For the text-containing cell, return its midpoint in (x, y) coordinate format. 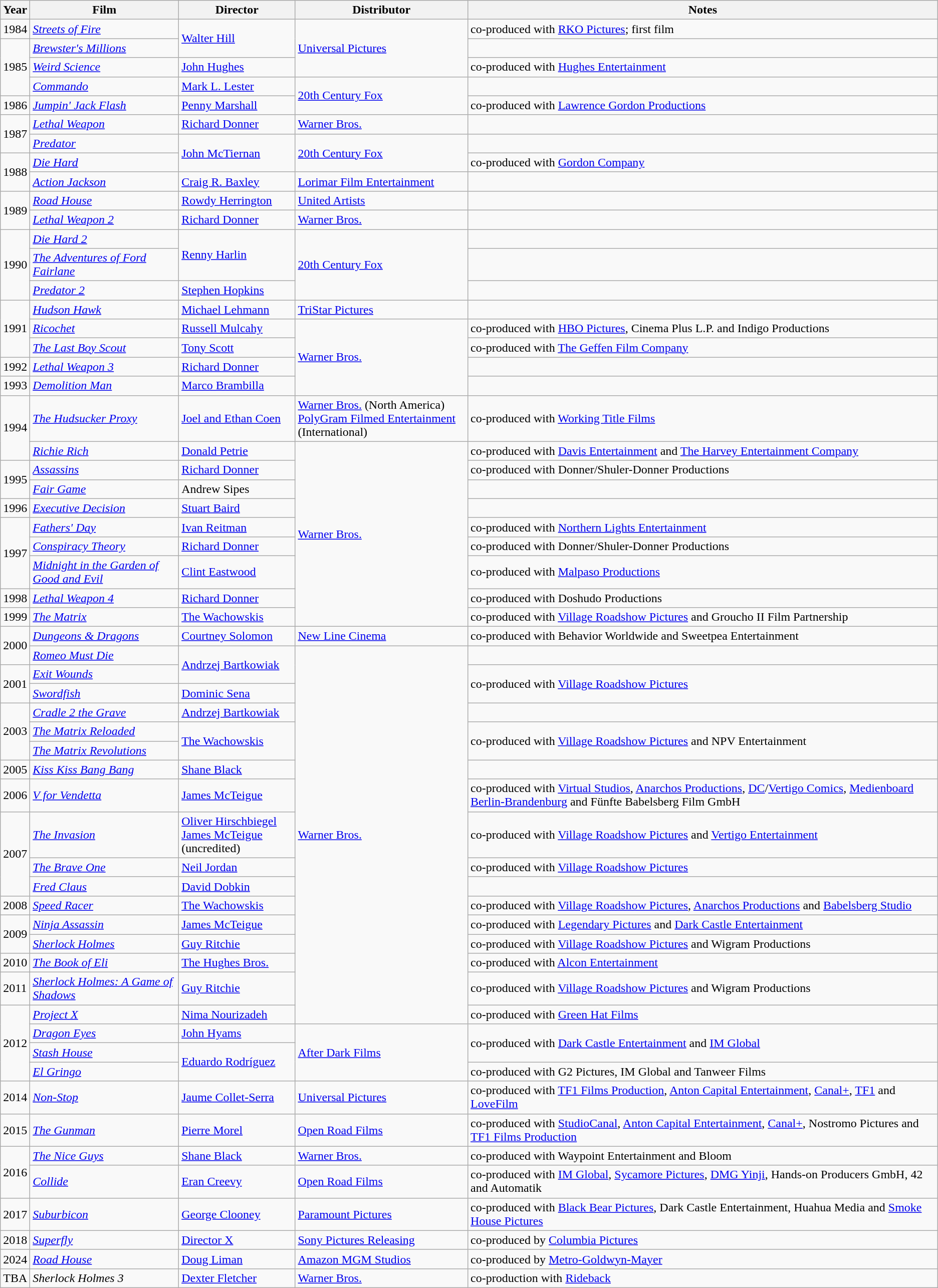
Rowdy Herrington (237, 200)
co-produced with Doshudo Productions (703, 598)
Director X (237, 1240)
2008 (15, 905)
1990 (15, 265)
1996 (15, 508)
The Hudsucker Proxy (104, 418)
Stash House (104, 1053)
Collide (104, 1181)
Mark L. Lester (237, 86)
The Matrix Reloaded (104, 731)
2001 (15, 684)
Midnight in the Garden of Good and Evil (104, 572)
Jaume Collet-Serra (237, 1097)
2015 (15, 1130)
Clint Eastwood (237, 572)
After Dark Films (382, 1053)
Weird Science (104, 67)
Pierre Morel (237, 1130)
Dragon Eyes (104, 1034)
1988 (15, 172)
co-production with Rideback (703, 1278)
2024 (15, 1259)
co-produced with G2 Pictures, IM Global and Tanweer Films (703, 1072)
Fair Game (104, 489)
Swordfish (104, 693)
1994 (15, 428)
TBA (15, 1278)
Lethal Weapon 3 (104, 367)
Renny Harlin (237, 255)
co-produced with TF1 Films Production, Anton Capital Entertainment, Canal+, TF1 and LoveFilm (703, 1097)
co-produced with IM Global, Sycamore Pictures, DMG Yinji, Hands-on Producers GmbH, 42 and Automatik (703, 1181)
Streets of Fire (104, 29)
2006 (15, 796)
Executive Decision (104, 508)
TriStar Pictures (382, 310)
Die Hard 2 (104, 239)
1989 (15, 210)
Fred Claus (104, 886)
Fathers' Day (104, 527)
Nima Nourizadeh (237, 1014)
co-produced with RKO Pictures; first film (703, 29)
The Matrix (104, 617)
Sony Pictures Releasing (382, 1240)
co-produced with Green Hat Films (703, 1014)
Predator 2 (104, 291)
co-produced with Working Title Films (703, 418)
2011 (15, 989)
1997 (15, 553)
1993 (15, 386)
Oliver HirschbiegelJames McTeigue (uncredited) (237, 835)
co-produced with Behavior Worldwide and Sweetpea Entertainment (703, 636)
1984 (15, 29)
2005 (15, 769)
Penny Marshall (237, 105)
United Artists (382, 200)
co-produced with Lawrence Gordon Productions (703, 105)
Lethal Weapon 2 (104, 219)
Distributor (382, 10)
co-produced with Malpaso Productions (703, 572)
Stuart Baird (237, 508)
Eran Creevy (237, 1181)
Craig R. Baxley (237, 181)
The Hughes Bros. (237, 963)
2017 (15, 1214)
Sherlock Holmes 3 (104, 1278)
2007 (15, 854)
Jumpin' Jack Flash (104, 105)
co-produced with The Geffen Film Company (703, 348)
John Hyams (237, 1034)
Kiss Kiss Bang Bang (104, 769)
Marco Brambilla (237, 386)
Lethal Weapon 4 (104, 598)
Dominic Sena (237, 693)
co-produced with Village Roadshow Pictures and Vertigo Entertainment (703, 835)
Russell Mulcahy (237, 329)
Ivan Reitman (237, 527)
2003 (15, 731)
Neil Jordan (237, 867)
Demolition Man (104, 386)
Richie Rich (104, 451)
Suburbicon (104, 1214)
Amazon MGM Studios (382, 1259)
The Gunman (104, 1130)
Project X (104, 1014)
co-produced with Village Roadshow Pictures, Anarchos Productions and Babelsberg Studio (703, 905)
co-produced with StudioCanal, Anton Capital Entertainment, Canal+, Nostromo Pictures and TF1 Films Production (703, 1130)
Paramount Pictures (382, 1214)
Assassins (104, 470)
Doug Liman (237, 1259)
Year (15, 10)
co-produced with HBO Pictures, Cinema Plus L.P. and Indigo Productions (703, 329)
2016 (15, 1172)
Lorimar Film Entertainment (382, 181)
The Adventures of Ford Fairlane (104, 265)
Exit Wounds (104, 674)
Ninja Assassin (104, 924)
Brewster's Millions (104, 48)
1992 (15, 367)
Sherlock Holmes (104, 943)
1986 (15, 105)
Joel and Ethan Coen (237, 418)
co-produced with Davis Entertainment and The Harvey Entertainment Company (703, 451)
The Nice Guys (104, 1156)
Director (237, 10)
Action Jackson (104, 181)
co-produced with Village Roadshow Pictures and Groucho II Film Partnership (703, 617)
David Dobkin (237, 886)
The Matrix Revolutions (104, 750)
John Hughes (237, 67)
co-produced with Gordon Company (703, 162)
1985 (15, 67)
co-produced with Alcon Entertainment (703, 963)
Dexter Fletcher (237, 1278)
Conspiracy Theory (104, 546)
Ricochet (104, 329)
Cradle 2 the Grave (104, 712)
2018 (15, 1240)
co-produced with Virtual Studios, Anarchos Productions, DC/Vertigo Comics, Medienboard Berlin-Brandenburg and Fünfte Babelsberg Film GmbH (703, 796)
The Book of Eli (104, 963)
The Invasion (104, 835)
2000 (15, 646)
1991 (15, 329)
Dungeons & Dragons (104, 636)
co-produced with Dark Castle Entertainment and IM Global (703, 1043)
Warner Bros. (North America)PolyGram Filmed Entertainment (International) (382, 418)
Lethal Weapon (104, 124)
co-produced by Metro-Goldwyn-Mayer (703, 1259)
John McTiernan (237, 153)
Andrew Sipes (237, 489)
2012 (15, 1043)
Michael Lehmann (237, 310)
Speed Racer (104, 905)
Romeo Must Die (104, 655)
co-produced with Northern Lights Entertainment (703, 527)
El Gringo (104, 1072)
1995 (15, 479)
co-produced with Legendary Pictures and Dark Castle Entertainment (703, 924)
Non-Stop (104, 1097)
1998 (15, 598)
co-produced with Waypoint Entertainment and Bloom (703, 1156)
1987 (15, 134)
Hudson Hawk (104, 310)
Stephen Hopkins (237, 291)
co-produced with Hughes Entertainment (703, 67)
2010 (15, 963)
George Clooney (237, 1214)
co-produced with Black Bear Pictures, Dark Castle Entertainment, Huahua Media and Smoke House Pictures (703, 1214)
Superfly (104, 1240)
Donald Petrie (237, 451)
The Brave One (104, 867)
1999 (15, 617)
Notes (703, 10)
New Line Cinema (382, 636)
2009 (15, 934)
Die Hard (104, 162)
The Last Boy Scout (104, 348)
Walter Hill (237, 39)
co-produced by Columbia Pictures (703, 1240)
Sherlock Holmes: A Game of Shadows (104, 989)
V for Vendetta (104, 796)
Tony Scott (237, 348)
co-produced with Village Roadshow Pictures and NPV Entertainment (703, 741)
Film (104, 10)
Eduardo Rodríguez (237, 1062)
Commando (104, 86)
2014 (15, 1097)
Courtney Solomon (237, 636)
Predator (104, 143)
